Identify which cell holds the provided text, then report its (X, Y) central coordinate. 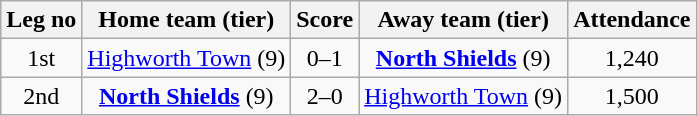
Away team (tier) (464, 20)
2–0 (325, 96)
Attendance (632, 20)
1,500 (632, 96)
2nd (42, 96)
Home team (tier) (186, 20)
1st (42, 58)
0–1 (325, 58)
Score (325, 20)
1,240 (632, 58)
Leg no (42, 20)
